Detect which cell encompasses the target text, then output its (X, Y) center coordinate. 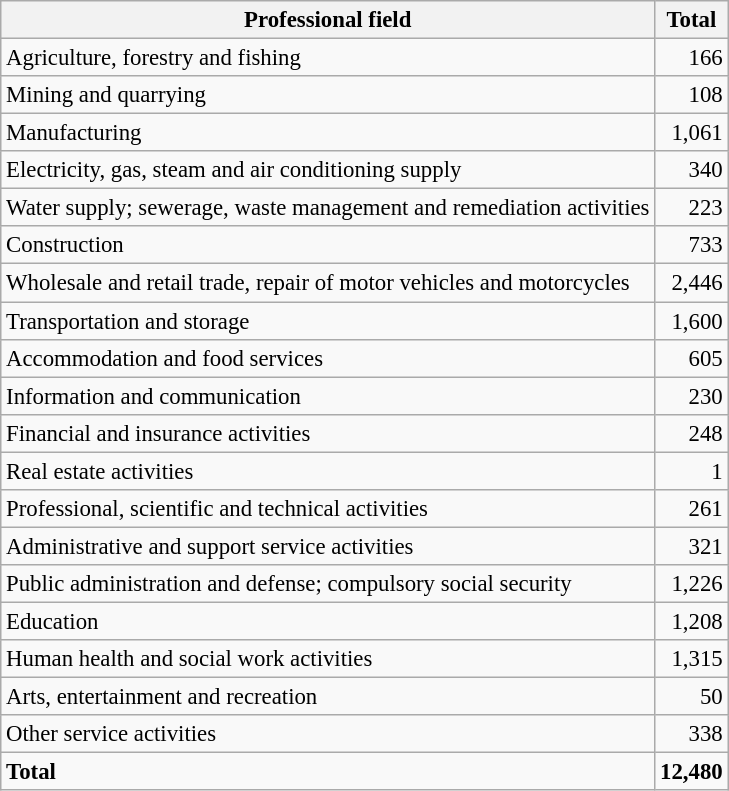
Wholesale and retail trade, repair of motor vehicles and motorcycles (328, 283)
Manufacturing (328, 133)
50 (692, 697)
1,226 (692, 584)
Administrative and support service activities (328, 546)
1 (692, 471)
Professional, scientific and technical activities (328, 509)
223 (692, 208)
2,446 (692, 283)
Agriculture, forestry and fishing (328, 58)
605 (692, 358)
166 (692, 58)
Real estate activities (328, 471)
340 (692, 170)
Financial and insurance activities (328, 433)
1,208 (692, 621)
Construction (328, 245)
1,061 (692, 133)
733 (692, 245)
230 (692, 396)
248 (692, 433)
Professional field (328, 20)
Mining and quarrying (328, 95)
Human health and social work activities (328, 659)
Transportation and storage (328, 321)
Accommodation and food services (328, 358)
Information and communication (328, 396)
12,480 (692, 772)
Education (328, 621)
338 (692, 734)
108 (692, 95)
Other service activities (328, 734)
261 (692, 509)
1,315 (692, 659)
Water supply; sewerage, waste management and remediation activities (328, 208)
Electricity, gas, steam and air conditioning supply (328, 170)
321 (692, 546)
1,600 (692, 321)
Public administration and defense; compulsory social security (328, 584)
Arts, entertainment and recreation (328, 697)
